Pinpoint the cell where the given text exists, returning its [x, y] midpoint coordinate. 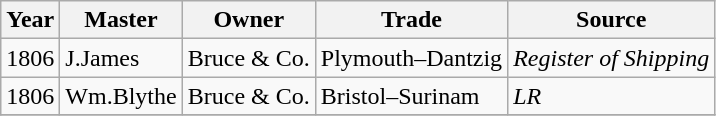
Bristol–Surinam [411, 96]
Trade [411, 20]
Source [612, 20]
Master [121, 20]
Register of Shipping [612, 58]
Plymouth–Dantzig [411, 58]
LR [612, 96]
Owner [248, 20]
Year [30, 20]
Wm.Blythe [121, 96]
J.James [121, 58]
